Detect which cell encompasses the target text, then output its [X, Y] center coordinate. 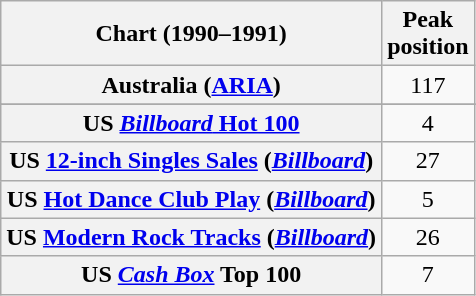
117 [428, 85]
US 12-inch Singles Sales (Billboard) [192, 161]
4 [428, 123]
27 [428, 161]
US Cash Box Top 100 [192, 275]
Chart (1990–1991) [192, 34]
Australia (ARIA) [192, 85]
26 [428, 237]
5 [428, 199]
7 [428, 275]
Peakposition [428, 34]
US Billboard Hot 100 [192, 123]
US Hot Dance Club Play (Billboard) [192, 199]
US Modern Rock Tracks (Billboard) [192, 237]
